Search for the cell housing the specified text and yield its [X, Y] center coordinate. 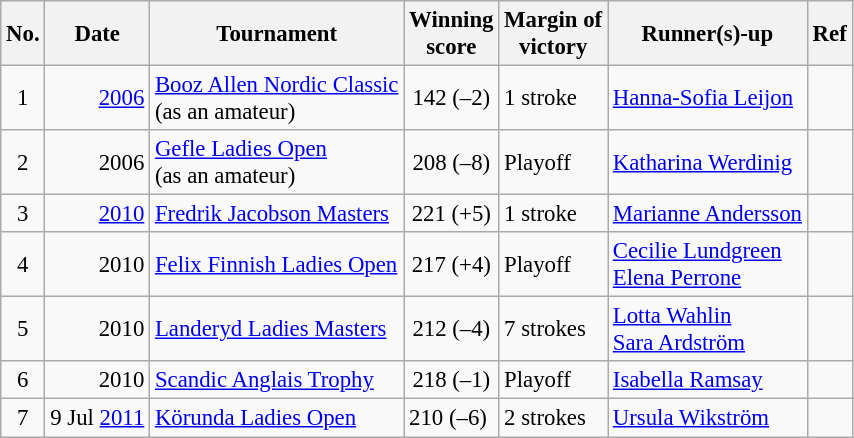
Cecilie Lundgreen Elena Perrone [708, 264]
7 strokes [554, 330]
2 strokes [554, 418]
Gefle Ladies Open (as an amateur) [277, 162]
6 [23, 381]
208 (–8) [452, 162]
Lotta Wahlin Sara Ardström [708, 330]
Fredrik Jacobson Masters [277, 214]
Marianne Andersson [708, 214]
Runner(s)-up [708, 34]
Ref [830, 34]
Margin ofvictory [554, 34]
Date [98, 34]
9 Jul 2011 [98, 418]
Körunda Ladies Open [277, 418]
217 (+4) [452, 264]
Isabella Ramsay [708, 381]
Booz Allen Nordic Classic (as an amateur) [277, 98]
Ursula Wikström [708, 418]
Tournament [277, 34]
Scandic Anglais Trophy [277, 381]
7 [23, 418]
210 (–6) [452, 418]
1 [23, 98]
Winningscore [452, 34]
Landeryd Ladies Masters [277, 330]
Hanna-Sofia Leijon [708, 98]
Katharina Werdinig [708, 162]
218 (–1) [452, 381]
142 (–2) [452, 98]
221 (+5) [452, 214]
No. [23, 34]
212 (–4) [452, 330]
3 [23, 214]
5 [23, 330]
Felix Finnish Ladies Open [277, 264]
2 [23, 162]
4 [23, 264]
